Identify which cell holds the provided text, then report its (x, y) central coordinate. 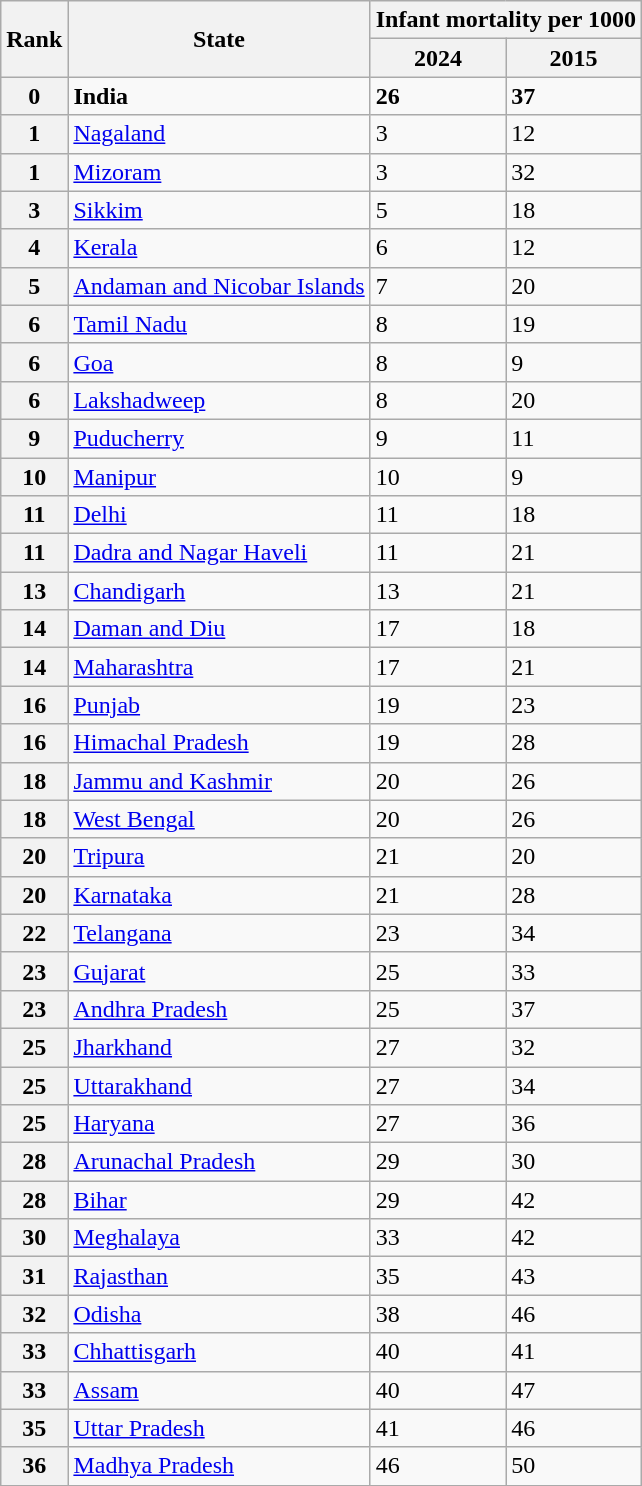
Haryana (219, 1124)
Rank (34, 39)
West Bengal (219, 819)
Chandigarh (219, 591)
Puducherry (219, 438)
Uttarakhand (219, 1085)
Andhra Pradesh (219, 1009)
7 (438, 286)
38 (438, 1314)
Assam (219, 1390)
Lakshadweep (219, 400)
Mizoram (219, 172)
Odisha (219, 1314)
Nagaland (219, 134)
Uttar Pradesh (219, 1428)
Bihar (219, 1200)
Infant mortality per 1000 (506, 20)
Kerala (219, 248)
Jammu and Kashmir (219, 781)
22 (34, 933)
Chhattisgarh (219, 1352)
31 (34, 1276)
Delhi (219, 515)
2015 (574, 58)
Maharashtra (219, 667)
Gujarat (219, 971)
Jharkhand (219, 1047)
India (219, 96)
Telangana (219, 933)
Tamil Nadu (219, 324)
State (219, 39)
Manipur (219, 477)
47 (574, 1390)
2024 (438, 58)
Karnataka (219, 895)
Himachal Pradesh (219, 743)
4 (34, 248)
Daman and Diu (219, 629)
Goa (219, 362)
Meghalaya (219, 1238)
Arunachal Pradesh (219, 1162)
Punjab (219, 705)
Madhya Pradesh (219, 1466)
Dadra and Nagar Haveli (219, 553)
50 (574, 1466)
43 (574, 1276)
0 (34, 96)
Andaman and Nicobar Islands (219, 286)
Sikkim (219, 210)
Rajasthan (219, 1276)
Tripura (219, 857)
